Search for the cell housing the specified text and yield its (X, Y) center coordinate. 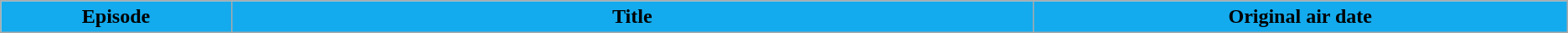
Episode (116, 17)
Title (632, 17)
Original air date (1300, 17)
